Provide the (x, y) coordinate of the cell's center where the given text is located.  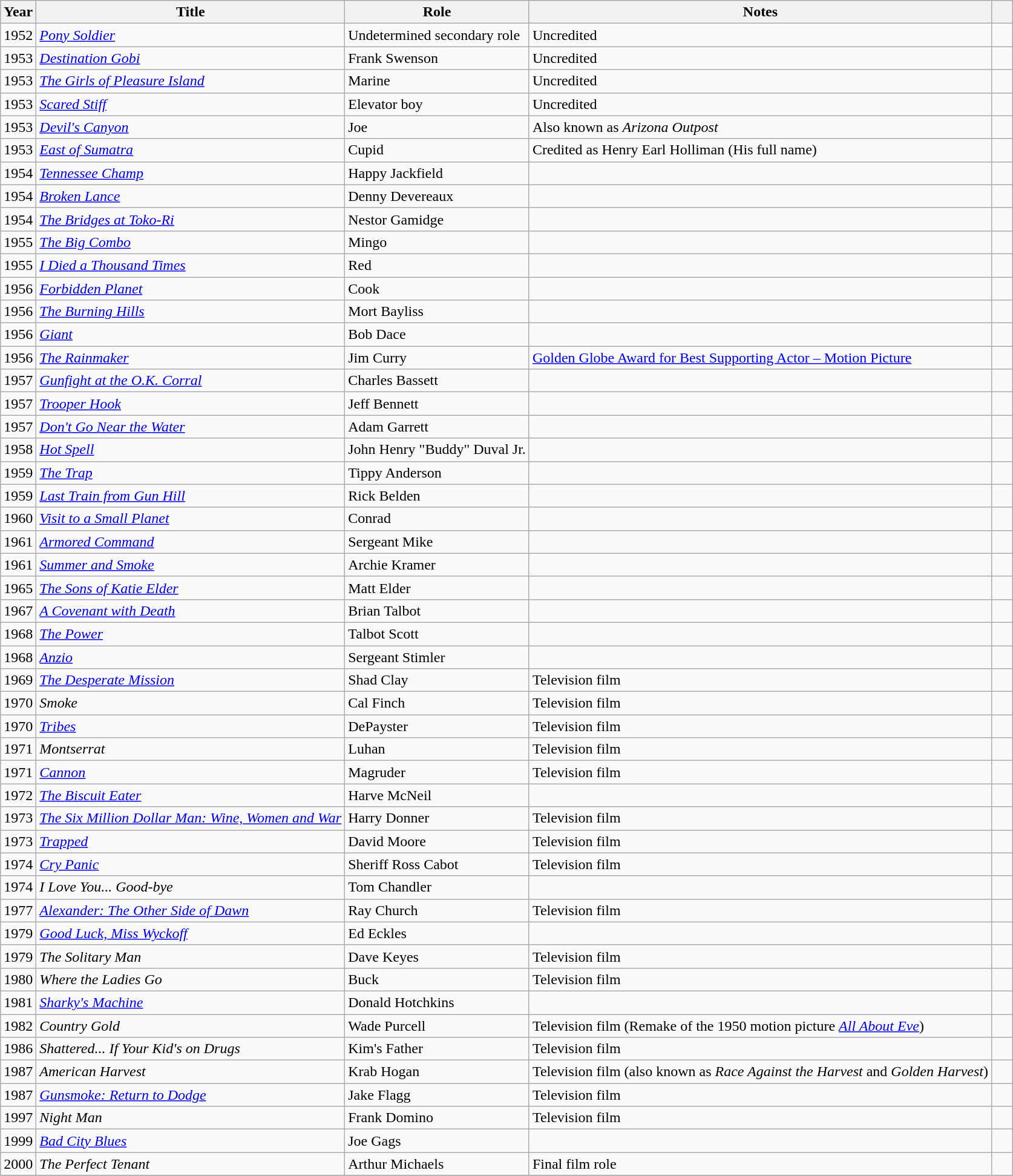
Jake Flagg (437, 1095)
American Harvest (191, 1072)
Year (18, 12)
Shattered... If Your Kid's on Drugs (191, 1049)
The Sons of Katie Elder (191, 588)
Don't Go Near the Water (191, 427)
Magruder (437, 772)
Denny Devereaux (437, 196)
Ray Church (437, 910)
Alexander: The Other Side of Dawn (191, 910)
Devil's Canyon (191, 127)
Mort Bayliss (437, 312)
Cal Finch (437, 703)
The Perfect Tenant (191, 1164)
Forbidden Planet (191, 289)
Where the Ladies Go (191, 979)
Visit to a Small Planet (191, 519)
DePayster (437, 726)
Television film (also known as Race Against the Harvest and Golden Harvest) (760, 1072)
Trooper Hook (191, 404)
Armored Command (191, 542)
Harve McNeil (437, 795)
Sheriff Ross Cabot (437, 864)
1999 (18, 1141)
1972 (18, 795)
Happy Jackfield (437, 173)
The Rainmaker (191, 358)
Good Luck, Miss Wyckoff (191, 933)
Joe (437, 127)
Nestor Gamidge (437, 219)
Kim's Father (437, 1049)
Sharky's Machine (191, 1002)
Tom Chandler (437, 887)
Red (437, 265)
Bad City Blues (191, 1141)
Gunsmoke: Return to Dodge (191, 1095)
Golden Globe Award for Best Supporting Actor – Motion Picture (760, 358)
Harry Donner (437, 818)
Charles Bassett (437, 381)
Broken Lance (191, 196)
The Bridges at Toko-Ri (191, 219)
Joe Gags (437, 1141)
The Trap (191, 473)
The Burning Hills (191, 312)
1969 (18, 680)
Tennessee Champ (191, 173)
Bob Dace (437, 335)
2000 (18, 1164)
The Girls of Pleasure Island (191, 81)
Also known as Arizona Outpost (760, 127)
Talbot Scott (437, 634)
Shad Clay (437, 680)
1997 (18, 1118)
Dave Keyes (437, 956)
The Solitary Man (191, 956)
David Moore (437, 841)
1965 (18, 588)
Summer and Smoke (191, 565)
Destination Gobi (191, 58)
1980 (18, 979)
Last Train from Gun Hill (191, 496)
Frank Domino (437, 1118)
A Covenant with Death (191, 611)
Montserrat (191, 749)
Credited as Henry Earl Holliman (His full name) (760, 150)
Archie Kramer (437, 565)
Smoke (191, 703)
Elevator boy (437, 104)
1986 (18, 1049)
Tribes (191, 726)
Sergeant Mike (437, 542)
1977 (18, 910)
Buck (437, 979)
1960 (18, 519)
1958 (18, 450)
The Six Million Dollar Man: Wine, Women and War (191, 818)
Cupid (437, 150)
The Desperate Mission (191, 680)
Final film role (760, 1164)
1952 (18, 35)
Title (191, 12)
Role (437, 12)
1981 (18, 1002)
Trapped (191, 841)
1982 (18, 1026)
Scared Stiff (191, 104)
Matt Elder (437, 588)
Giant (191, 335)
I Died a Thousand Times (191, 265)
Hot Spell (191, 450)
Arthur Michaels (437, 1164)
Country Gold (191, 1026)
1967 (18, 611)
Television film (Remake of the 1950 motion picture All About Eve) (760, 1026)
Tippy Anderson (437, 473)
The Big Combo (191, 242)
Undetermined secondary role (437, 35)
Frank Swenson (437, 58)
John Henry "Buddy" Duval Jr. (437, 450)
I Love You... Good-bye (191, 887)
Adam Garrett (437, 427)
Cry Panic (191, 864)
Rick Belden (437, 496)
Brian Talbot (437, 611)
Night Man (191, 1118)
Pony Soldier (191, 35)
Luhan (437, 749)
Wade Purcell (437, 1026)
Gunfight at the O.K. Corral (191, 381)
Sergeant Stimler (437, 657)
Notes (760, 12)
The Power (191, 634)
Ed Eckles (437, 933)
Conrad (437, 519)
Jeff Bennett (437, 404)
Cook (437, 289)
Jim Curry (437, 358)
Anzio (191, 657)
Krab Hogan (437, 1072)
Cannon (191, 772)
The Biscuit Eater (191, 795)
Marine (437, 81)
East of Sumatra (191, 150)
Mingo (437, 242)
Donald Hotchkins (437, 1002)
